From the cell containing the given text, extract its center point as (X, Y) coordinate. 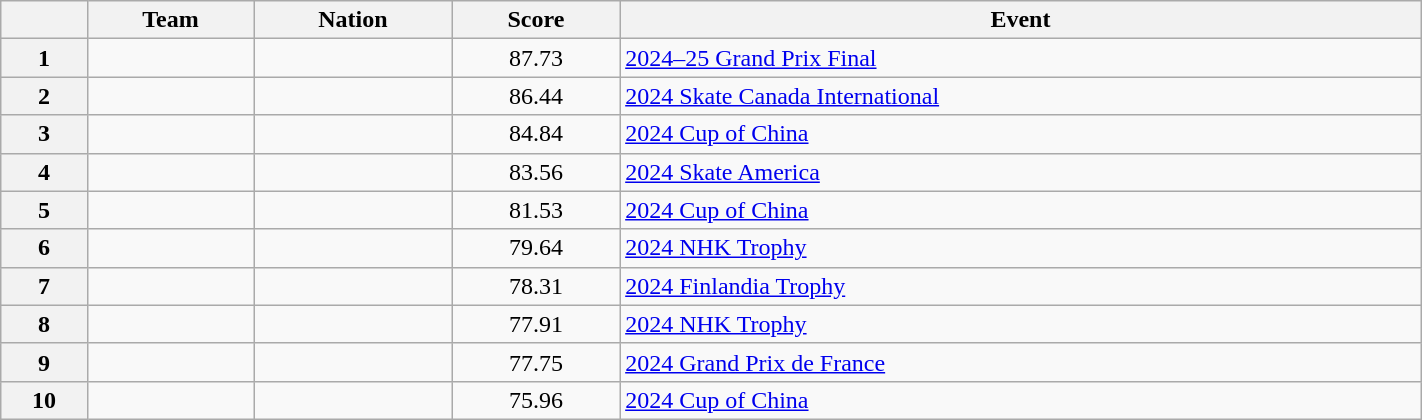
83.56 (536, 172)
78.31 (536, 286)
Event (1021, 20)
9 (44, 362)
Score (536, 20)
2 (44, 96)
87.73 (536, 58)
86.44 (536, 96)
8 (44, 324)
7 (44, 286)
2024 Skate Canada International (1021, 96)
6 (44, 248)
3 (44, 134)
Team (170, 20)
75.96 (536, 400)
10 (44, 400)
84.84 (536, 134)
2024–25 Grand Prix Final (1021, 58)
2024 Finlandia Trophy (1021, 286)
Nation (353, 20)
2024 Skate America (1021, 172)
77.75 (536, 362)
79.64 (536, 248)
4 (44, 172)
5 (44, 210)
1 (44, 58)
2024 Grand Prix de France (1021, 362)
81.53 (536, 210)
77.91 (536, 324)
